Locate the cell with the specified text and output its [X, Y] center coordinate. 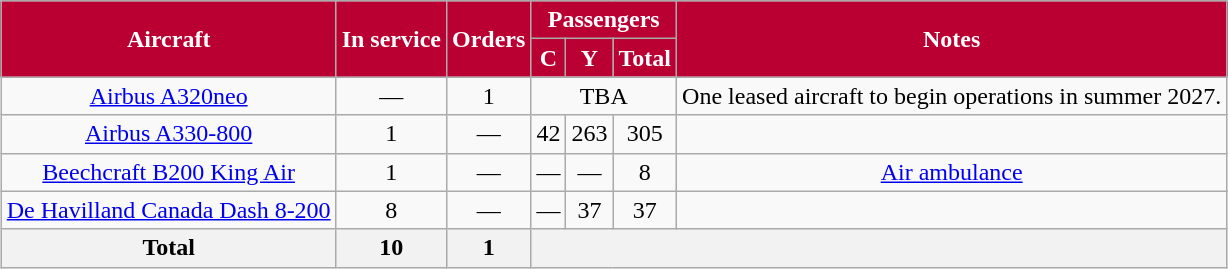
In service [391, 39]
De Havilland Canada Dash 8-200 [168, 210]
Beechcraft B200 King Air [168, 172]
42 [548, 134]
305 [645, 134]
Y [590, 58]
Passengers [604, 20]
Orders [489, 39]
Air ambulance [952, 172]
C [548, 58]
Airbus A330-800 [168, 134]
TBA [604, 96]
10 [391, 248]
Notes [952, 39]
263 [590, 134]
Aircraft [168, 39]
Airbus A320neo [168, 96]
One leased aircraft to begin operations in summer 2027. [952, 96]
